Identify which cell holds the provided text, then report its [X, Y] central coordinate. 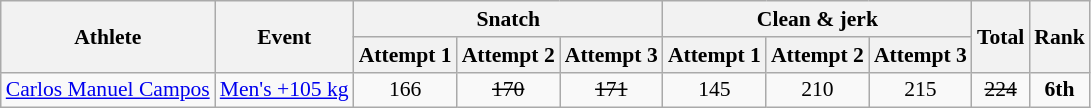
Men's +105 kg [284, 90]
Total [1000, 36]
210 [818, 90]
6th [1060, 90]
Athlete [108, 36]
Clean & jerk [818, 19]
171 [612, 90]
Event [284, 36]
Carlos Manuel Campos [108, 90]
Snatch [508, 19]
215 [920, 90]
Rank [1060, 36]
224 [1000, 90]
145 [714, 90]
170 [508, 90]
166 [406, 90]
